From the cell containing the given text, extract its center point as (X, Y) coordinate. 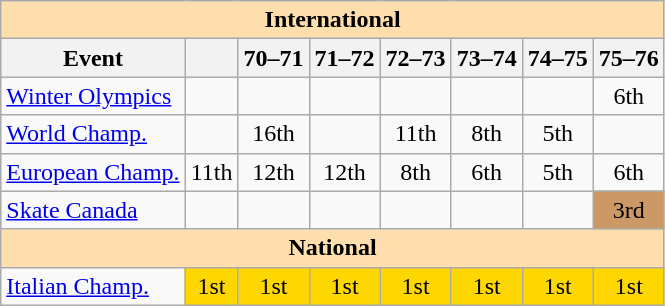
International (333, 20)
74–75 (558, 58)
73–74 (486, 58)
Winter Olympics (93, 96)
World Champ. (93, 134)
72–73 (416, 58)
Italian Champ. (93, 286)
Event (93, 58)
75–76 (628, 58)
European Champ. (93, 172)
3rd (628, 210)
16th (274, 134)
National (333, 248)
Skate Canada (93, 210)
70–71 (274, 58)
71–72 (344, 58)
